Pinpoint the cell where the given text exists, returning its (X, Y) midpoint coordinate. 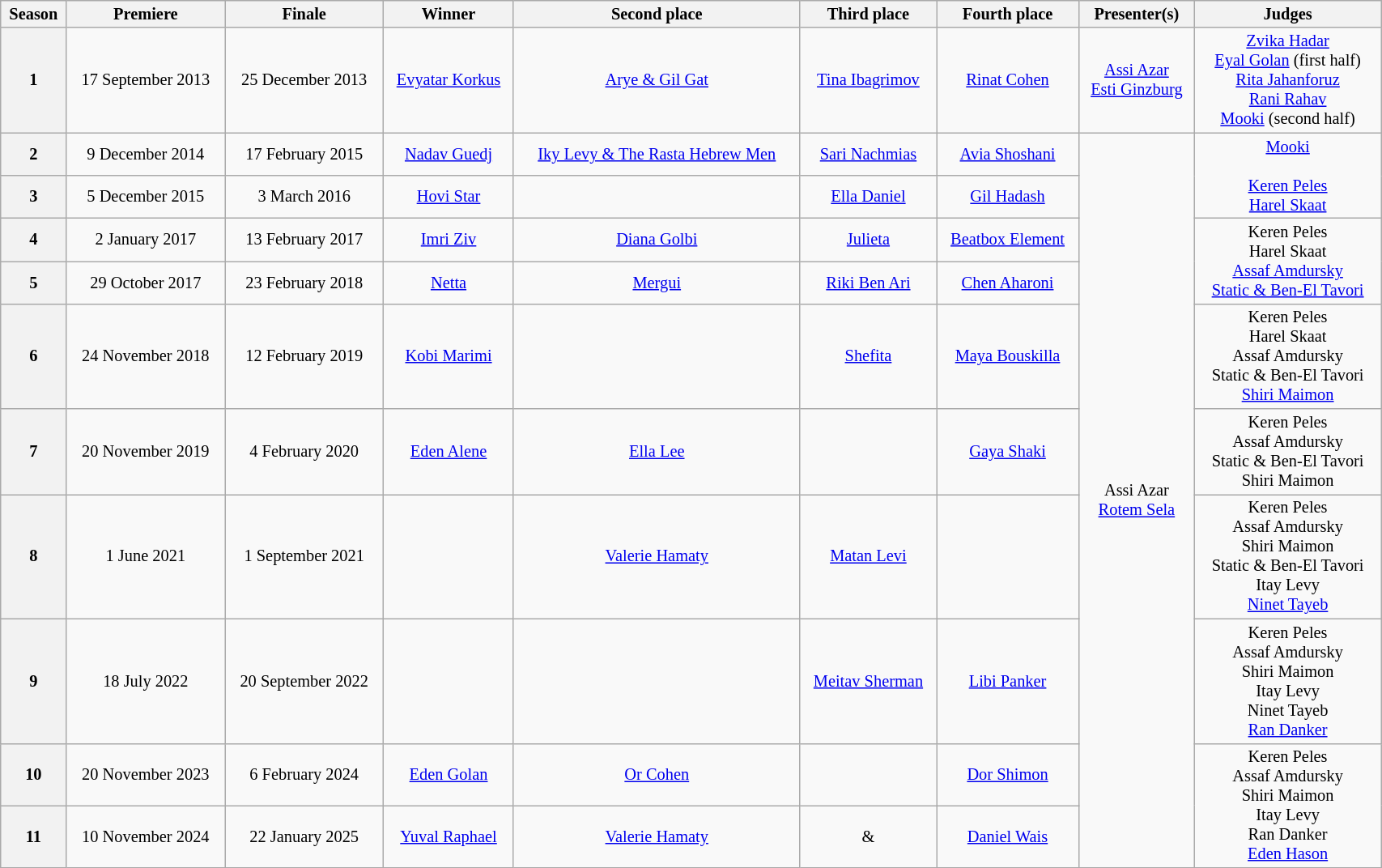
Julieta (868, 240)
Rinat Cohen (1007, 80)
25 December 2013 (304, 80)
Hovi Star (449, 196)
Season (34, 14)
& (868, 836)
11 (34, 836)
Premiere (146, 14)
Keren PelesAssaf AmdurskyStatic & Ben-El TavoriShiri Maimon (1288, 452)
1 June 2021 (146, 556)
Daniel Wais (1007, 836)
29 October 2017 (146, 282)
Keren PelesHarel SkaatAssaf AmdurskyStatic & Ben-El TavoriShiri Maimon (1288, 356)
20 September 2022 (304, 681)
Libi Panker (1007, 681)
8 (34, 556)
Diana Golbi (657, 240)
4 February 2020 (304, 452)
17 September 2013 (146, 80)
Meitav Sherman (868, 681)
Matan Levi (868, 556)
Keren PelesAssaf AmdurskyShiri MaimonItay LevyNinet TayebRan Danker (1288, 681)
4 (34, 240)
Finale (304, 14)
Dor Shimon (1007, 774)
Tina Ibagrimov (868, 80)
Riki Ben Ari (868, 282)
12 February 2019 (304, 356)
Third place (868, 14)
Keren PelesHarel SkaatAssaf AmdurskyStatic & Ben-El Tavori (1288, 261)
Presenter(s) (1137, 14)
Netta (449, 282)
Judges (1288, 14)
Eden Golan (449, 774)
3 (34, 196)
10 (34, 774)
10 November 2024 (146, 836)
2 (34, 154)
Nadav Guedj (449, 154)
1 (34, 80)
Keren PelesAssaf AmdurskyShiri MaimonStatic & Ben-El TavoriItay LevyNinet Tayeb (1288, 556)
1 September 2021 (304, 556)
Gaya Shaki (1007, 452)
13 February 2017 (304, 240)
5 December 2015 (146, 196)
Zvika HadarEyal Golan (first half)Rita JahanforuzRani RahavMooki (second half) (1288, 80)
17 February 2015 (304, 154)
Yuval Raphael (449, 836)
2 January 2017 (146, 240)
Winner (449, 14)
18 July 2022 (146, 681)
Chen Aharoni (1007, 282)
Avia Shoshani (1007, 154)
Evyatar Korkus (449, 80)
Imri Ziv (449, 240)
Mergui (657, 282)
Assi AzarRotem Sela (1137, 500)
Kobi Marimi (449, 356)
9 (34, 681)
3 March 2016 (304, 196)
Second place (657, 14)
Sari Nachmias (868, 154)
Or Cohen (657, 774)
23 February 2018 (304, 282)
MookiKeren PelesHarel Skaat (1288, 176)
Eden Alene (449, 452)
6 February 2024 (304, 774)
20 November 2023 (146, 774)
Beatbox Element (1007, 240)
Iky Levy & The Rasta Hebrew Men (657, 154)
Arye & Gil Gat (657, 80)
7 (34, 452)
20 November 2019 (146, 452)
6 (34, 356)
Keren PelesAssaf AmdurskyShiri MaimonItay LevyRan DankerEden Hason (1288, 806)
22 January 2025 (304, 836)
Gil Hadash (1007, 196)
Fourth place (1007, 14)
Ella Daniel (868, 196)
5 (34, 282)
Ella Lee (657, 452)
9 December 2014 (146, 154)
Shefita (868, 356)
Assi AzarEsti Ginzburg (1137, 80)
24 November 2018 (146, 356)
Maya Bouskilla (1007, 356)
